Scan for the cell matching the given text and deliver its (x, y) coordinate at center. 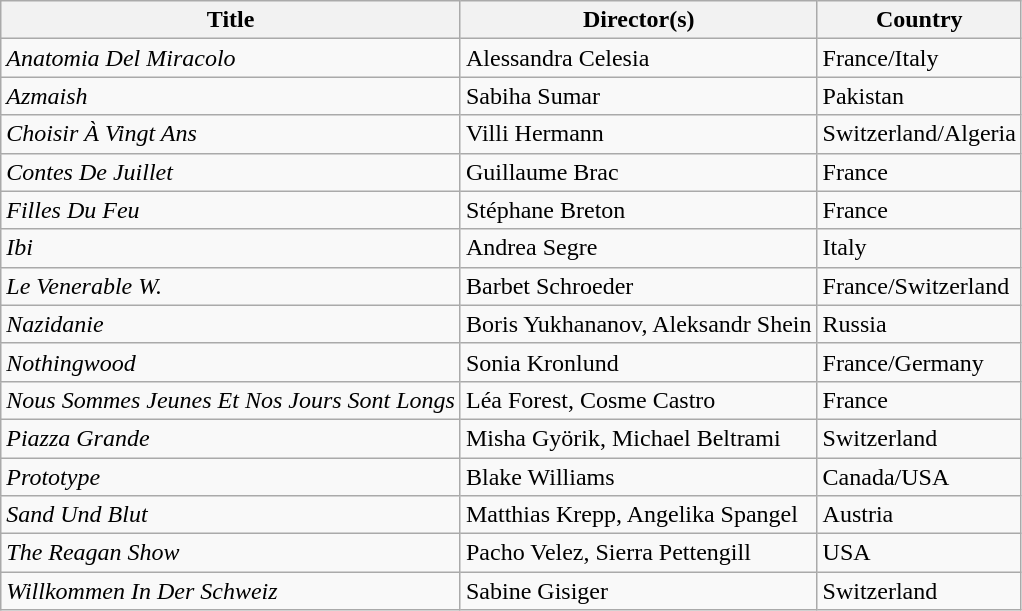
France/Germany (919, 362)
Switzerland/Algeria (919, 134)
Le Venerable W. (231, 286)
The Reagan Show (231, 553)
Azmaish (231, 96)
Pakistan (919, 96)
Boris Yukhananov, Aleksandr Shein (638, 324)
Italy (919, 248)
Alessandra Celesia (638, 58)
Willkommen In Der Schweiz (231, 591)
Nothingwood (231, 362)
Austria (919, 515)
Choisir À Vingt Ans (231, 134)
Title (231, 20)
Russia (919, 324)
Villi Hermann (638, 134)
France/Italy (919, 58)
Sonia Kronlund (638, 362)
USA (919, 553)
Pacho Velez, Sierra Pettengill (638, 553)
Léa Forest, Cosme Castro (638, 400)
Director(s) (638, 20)
Filles Du Feu (231, 210)
Sabine Gisiger (638, 591)
Sabiha Sumar (638, 96)
Piazza Grande (231, 438)
Country (919, 20)
Blake Williams (638, 477)
Anatomia Del Miracolo (231, 58)
Nous Sommes Jeunes Et Nos Jours Sont Longs (231, 400)
Matthias Krepp, Angelika Spangel (638, 515)
Guillaume Brac (638, 172)
Stéphane Breton (638, 210)
Canada/USA (919, 477)
Andrea Segre (638, 248)
Sand Und Blut (231, 515)
Misha Györik, Michael Beltrami (638, 438)
Nazidanie (231, 324)
Ibi (231, 248)
France/Switzerland (919, 286)
Contes De Juillet (231, 172)
Prototype (231, 477)
Barbet Schroeder (638, 286)
